Locate the cell with the specified text and output its [X, Y] center coordinate. 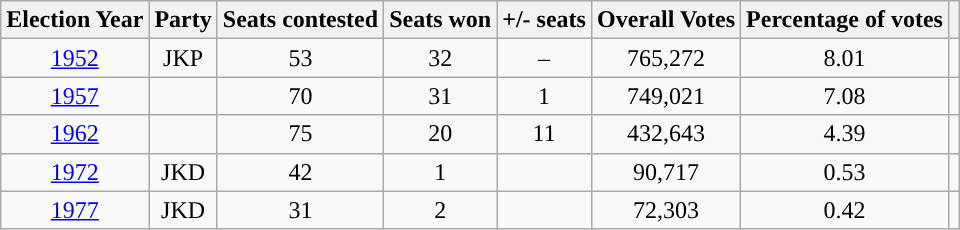
Party [183, 20]
432,643 [666, 134]
+/- seats [544, 20]
4.39 [845, 134]
72,303 [666, 210]
1977 [75, 210]
Election Year [75, 20]
749,021 [666, 96]
20 [440, 134]
Seats contested [300, 20]
32 [440, 58]
70 [300, 96]
0.42 [845, 210]
0.53 [845, 172]
1962 [75, 134]
765,272 [666, 58]
75 [300, 134]
8.01 [845, 58]
2 [440, 210]
Overall Votes [666, 20]
11 [544, 134]
Seats won [440, 20]
1972 [75, 172]
90,717 [666, 172]
JKP [183, 58]
Percentage of votes [845, 20]
53 [300, 58]
1952 [75, 58]
42 [300, 172]
7.08 [845, 96]
– [544, 58]
1957 [75, 96]
